For the text-containing cell, return its midpoint in (x, y) coordinate format. 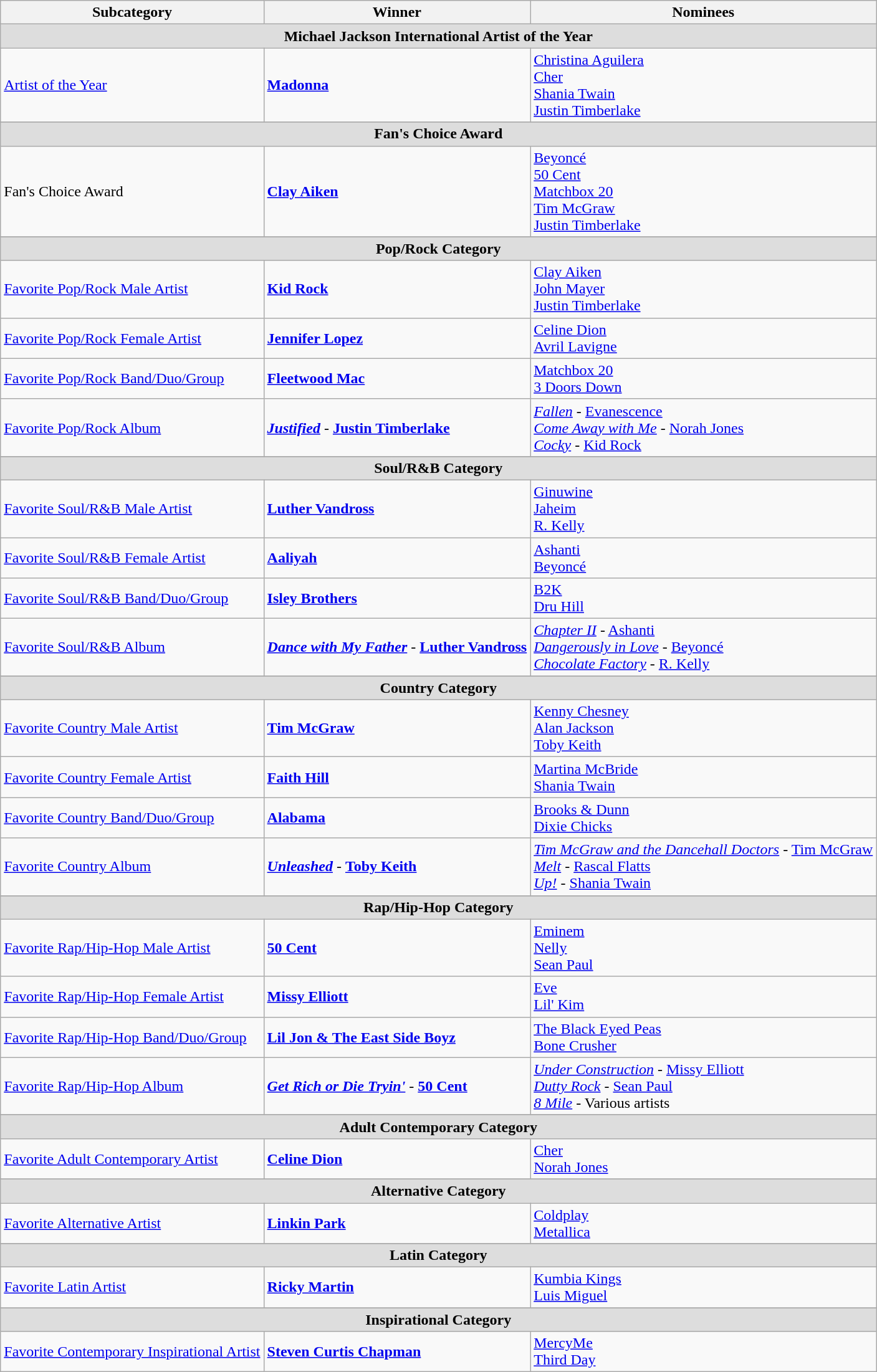
Luther Vandross (397, 508)
Matchbox 20 3 Doors Down (703, 379)
Martina McBride Shania Twain (703, 778)
Favorite Contemporary Inspirational Artist (132, 1352)
Christina Aguilera Cher Shania Twain Justin Timberlake (703, 85)
Clay Aiken (397, 191)
Alternative Category (439, 1191)
The Black Eyed Peas Bone Crusher (703, 1037)
Fallen - Evanescence Come Away with Me - Norah Jones Cocky - Kid Rock (703, 427)
Coldplay Metallica (703, 1222)
Artist of the Year (132, 85)
Favorite Rap/Hip-Hop Album (132, 1086)
Favorite Country Album (132, 867)
Isley Brothers (397, 598)
Inspirational Category (439, 1320)
B2K Dru Hill (703, 598)
Tim McGraw (397, 728)
Favorite Pop/Rock Male Artist (132, 289)
Eminem Nelly Sean Paul (703, 948)
Linkin Park (397, 1222)
Alabama (397, 817)
Latin Category (439, 1255)
Justified - Justin Timberlake (397, 427)
Favorite Pop/Rock Band/Duo/Group (132, 379)
Ginuwine Jaheim R. Kelly (703, 508)
Ricky Martin (397, 1287)
Ashanti Beyoncé (703, 557)
Favorite Adult Contemporary Artist (132, 1159)
Favorite Country Band/Duo/Group (132, 817)
Favorite Latin Artist (132, 1287)
Rap/Hip-Hop Category (439, 907)
Country Category (439, 688)
Madonna (397, 85)
Beyoncé 50 Cent Matchbox 20 Tim McGraw Justin Timberlake (703, 191)
Favorite Pop/Rock Female Artist (132, 338)
MercyMe Third Day (703, 1352)
Kid Rock (397, 289)
Soul/R&B Category (439, 468)
Favorite Soul/R&B Album (132, 647)
Celine Dion (397, 1159)
Favorite Rap/Hip-Hop Female Artist (132, 997)
Kenny Chesney Alan Jackson Toby Keith (703, 728)
Favorite Soul/R&B Band/Duo/Group (132, 598)
Nominees (703, 12)
Favorite Country Female Artist (132, 778)
Favorite Alternative Artist (132, 1222)
Favorite Country Male Artist (132, 728)
Celine Dion Avril Lavigne (703, 338)
Get Rich or Die Tryin' - 50 Cent (397, 1086)
Missy Elliott (397, 997)
Michael Jackson International Artist of the Year (439, 36)
Favorite Pop/Rock Album (132, 427)
Chapter II - Ashanti Dangerously in Love - Beyoncé Chocolate Factory - R. Kelly (703, 647)
Favorite Rap/Hip-Hop Band/Duo/Group (132, 1037)
Fleetwood Mac (397, 379)
Favorite Soul/R&B Male Artist (132, 508)
Lil Jon & The East Side Boyz (397, 1037)
Faith Hill (397, 778)
Aaliyah (397, 557)
Unleashed - Toby Keith (397, 867)
Pop/Rock Category (439, 249)
Cher Norah Jones (703, 1159)
Eve Lil' Kim (703, 997)
50 Cent (397, 948)
Jennifer Lopez (397, 338)
Brooks & Dunn Dixie Chicks (703, 817)
Adult Contemporary Category (439, 1127)
Kumbia Kings Luis Miguel (703, 1287)
Subcategory (132, 12)
Dance with My Father - Luther Vandross (397, 647)
Under Construction - Missy Elliott Dutty Rock - Sean Paul 8 Mile - Various artists (703, 1086)
Clay Aiken John Mayer Justin Timberlake (703, 289)
Steven Curtis Chapman (397, 1352)
Favorite Rap/Hip-Hop Male Artist (132, 948)
Winner (397, 12)
Favorite Soul/R&B Female Artist (132, 557)
Tim McGraw and the Dancehall Doctors - Tim McGraw Melt - Rascal Flatts Up! - Shania Twain (703, 867)
